Find where the given text appears and provide that cell's center as [x, y] coordinate. 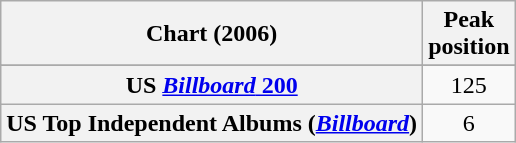
US Top Independent Albums (Billboard) [212, 123]
6 [469, 123]
125 [469, 85]
Peakposition [469, 34]
US Billboard 200 [212, 85]
Chart (2006) [212, 34]
